Find where the given text appears and provide that cell's center as [X, Y] coordinate. 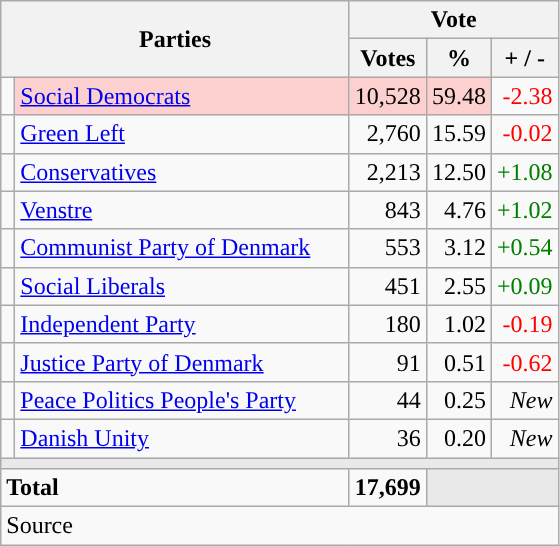
0.25 [458, 400]
10,528 [388, 96]
Vote [454, 20]
Conservatives [182, 172]
Votes [388, 58]
3.12 [458, 248]
15.59 [458, 134]
+1.02 [524, 210]
Independent Party [182, 324]
4.76 [458, 210]
12.50 [458, 172]
-0.19 [524, 324]
+0.54 [524, 248]
+ / - [524, 58]
843 [388, 210]
Social Liberals [182, 286]
451 [388, 286]
0.20 [458, 438]
2.55 [458, 286]
Peace Politics People's Party [182, 400]
44 [388, 400]
+1.08 [524, 172]
0.51 [458, 362]
59.48 [458, 96]
-0.62 [524, 362]
Justice Party of Denmark [182, 362]
17,699 [388, 488]
Danish Unity [182, 438]
180 [388, 324]
1.02 [458, 324]
+0.09 [524, 286]
553 [388, 248]
Social Democrats [182, 96]
Total [176, 488]
-0.02 [524, 134]
36 [388, 438]
91 [388, 362]
-2.38 [524, 96]
Communist Party of Denmark [182, 248]
Parties [176, 39]
2,760 [388, 134]
2,213 [388, 172]
% [458, 58]
Source [280, 526]
Venstre [182, 210]
Green Left [182, 134]
